Extract the [X, Y] coordinate from the center of the cell holding the provided text.  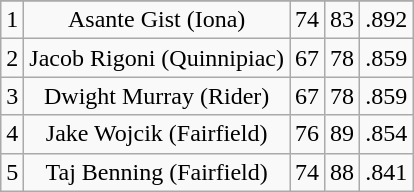
Taj Benning (Fairfield) [157, 172]
83 [342, 20]
4 [12, 134]
.841 [386, 172]
.892 [386, 20]
Jake Wojcik (Fairfield) [157, 134]
Asante Gist (Iona) [157, 20]
Dwight Murray (Rider) [157, 96]
1 [12, 20]
3 [12, 96]
89 [342, 134]
Jacob Rigoni (Quinnipiac) [157, 58]
5 [12, 172]
2 [12, 58]
76 [308, 134]
.854 [386, 134]
88 [342, 172]
